Determine the (X, Y) coordinate at the center of the cell enclosing the given text.  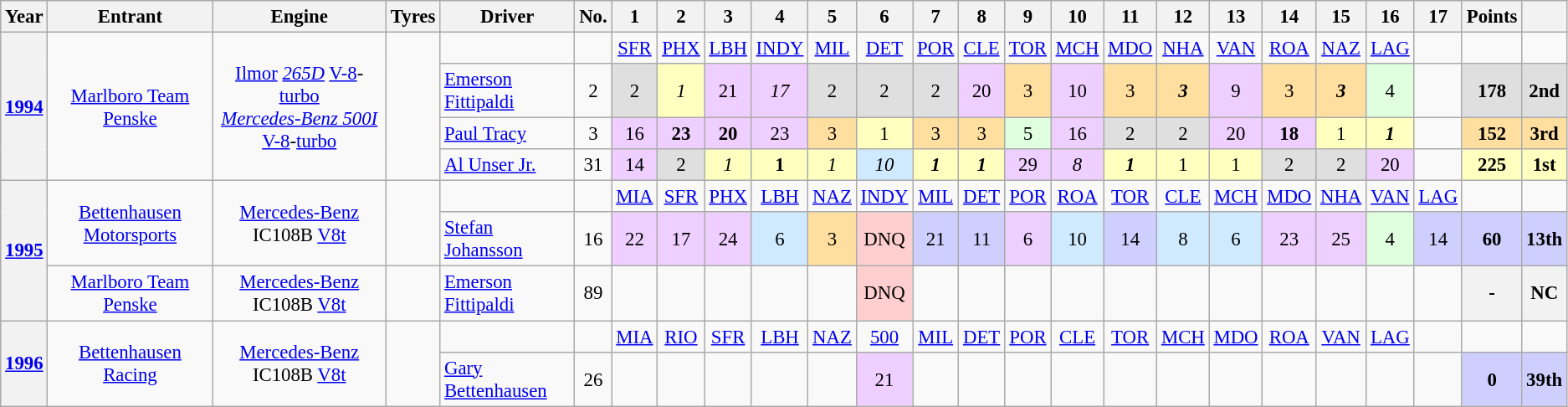
Gary Bettenhausen (507, 379)
60 (1491, 240)
RIO (681, 337)
Paul Tracy (507, 134)
Points (1491, 17)
18 (1289, 134)
Year (24, 17)
26 (593, 379)
178 (1491, 90)
Al Unser Jr. (507, 165)
13th (1545, 240)
2nd (1545, 90)
31 (593, 165)
NC (1545, 293)
12 (1183, 17)
Stefan Johansson (507, 240)
1995 (24, 251)
22 (634, 240)
0 (1491, 379)
1994 (24, 107)
225 (1491, 165)
152 (1491, 134)
25 (1341, 240)
500 (884, 337)
3rd (1545, 134)
Tyres (412, 17)
24 (728, 240)
Engine (300, 17)
Driver (507, 17)
No. (593, 17)
15 (1341, 17)
Bettenhausen Motorsports (131, 224)
1st (1545, 165)
Entrant (131, 17)
89 (593, 293)
7 (935, 17)
39th (1545, 379)
Bettenhausen Racing (131, 363)
- (1491, 293)
13 (1236, 17)
29 (1028, 165)
Ilmor 265D V-8-turboMercedes-Benz 500I V-8-turbo (300, 107)
1996 (24, 363)
